Identify which cell holds the provided text, then report its [X, Y] central coordinate. 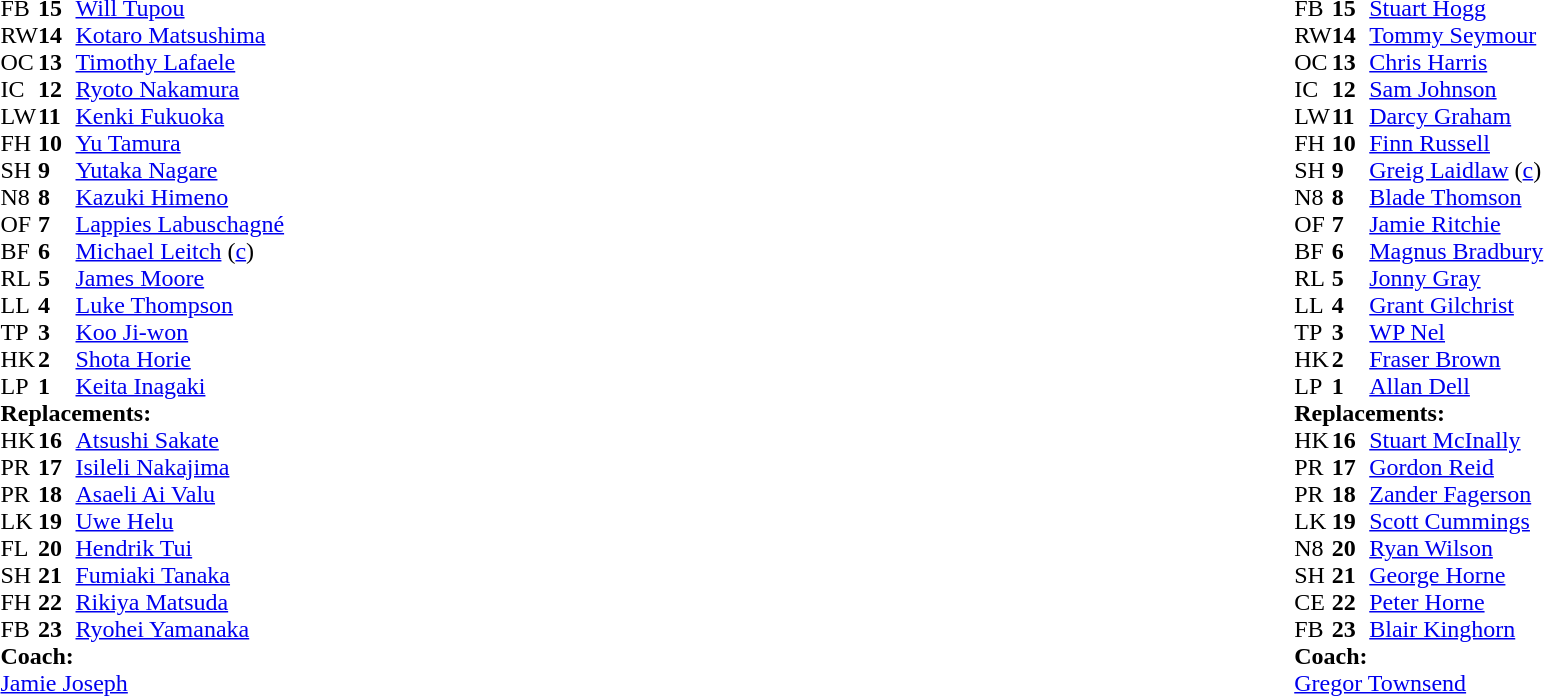
Shota Horie [180, 360]
Greig Laidlaw (c) [1456, 170]
Jonny Gray [1456, 278]
Allan Dell [1456, 386]
Fraser Brown [1456, 360]
Koo Ji-won [180, 332]
Scott Cummings [1456, 522]
James Moore [180, 278]
Peter Horne [1456, 602]
Darcy Graham [1456, 116]
Asaeli Ai Valu [180, 494]
Hendrik Tui [180, 548]
Grant Gilchrist [1456, 306]
Blair Kinghorn [1456, 630]
Rikiya Matsuda [180, 602]
Fumiaki Tanaka [180, 576]
Timothy Lafaele [180, 62]
Chris Harris [1456, 62]
Ryoto Nakamura [180, 90]
Ryan Wilson [1456, 548]
Blade Thomson [1456, 198]
Atsushi Sakate [180, 440]
WP Nel [1456, 332]
Gordon Reid [1456, 468]
Magnus Bradbury [1456, 252]
Jamie Ritchie [1456, 224]
Yutaka Nagare [180, 170]
Ryohei Yamanaka [180, 630]
Sam Johnson [1456, 90]
George Horne [1456, 576]
Tommy Seymour [1456, 36]
Uwe Helu [180, 522]
Yu Tamura [180, 144]
Finn Russell [1456, 144]
Kotaro Matsushima [180, 36]
Isileli Nakajima [180, 468]
CE [1313, 602]
Zander Fagerson [1456, 494]
Lappies Labuschagné [180, 224]
Kazuki Himeno [180, 198]
FL [19, 548]
Kenki Fukuoka [180, 116]
Luke Thompson [180, 306]
Michael Leitch (c) [180, 252]
Keita Inagaki [180, 386]
Stuart McInally [1456, 440]
